Search for the cell housing the specified text and yield its [x, y] center coordinate. 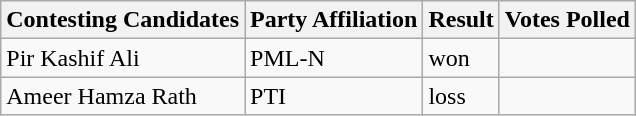
Contesting Candidates [123, 20]
Ameer Hamza Rath [123, 96]
Votes Polled [567, 20]
Party Affiliation [334, 20]
loss [461, 96]
Result [461, 20]
Pir Kashif Ali [123, 58]
PML-N [334, 58]
PTI [334, 96]
won [461, 58]
